Extract the [x, y] coordinate from the center of the cell holding the provided text.  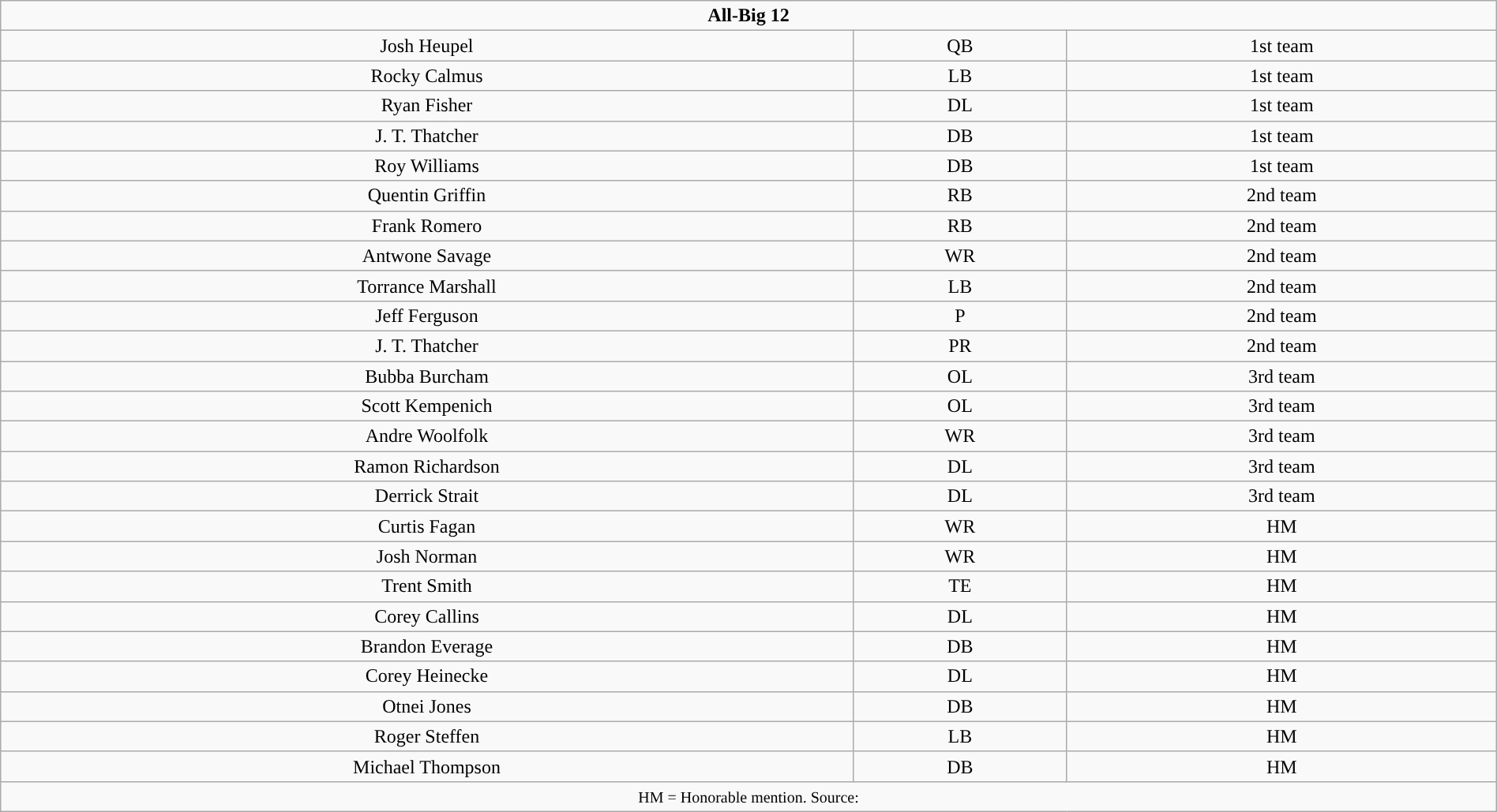
Corey Callins [426, 616]
Roger Steffen [426, 736]
Andre Woolfolk [426, 436]
Bubba Burcham [426, 376]
Michael Thompson [426, 766]
PR [960, 346]
Rocky Calmus [426, 76]
Ryan Fisher [426, 106]
Corey Heinecke [426, 676]
Roy Williams [426, 166]
Otnei Jones [426, 706]
Jeff Ferguson [426, 316]
QB [960, 46]
Scott Kempenich [426, 406]
Quentin Griffin [426, 196]
All-Big 12 [748, 16]
Ramon Richardson [426, 466]
Josh Heupel [426, 46]
Frank Romero [426, 226]
Curtis Fagan [426, 526]
Brandon Everage [426, 646]
Trent Smith [426, 586]
Josh Norman [426, 556]
Torrance Marshall [426, 286]
Derrick Strait [426, 496]
P [960, 316]
Antwone Savage [426, 256]
HM = Honorable mention. Source: [748, 796]
TE [960, 586]
